Find where the given text appears and provide that cell's center as (x, y) coordinate. 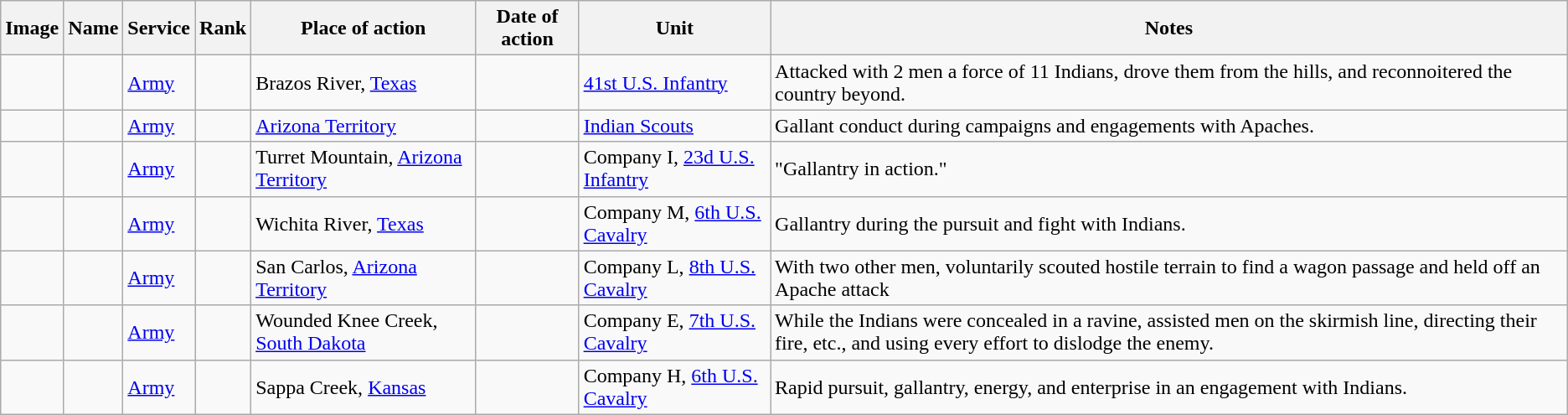
Unit (674, 29)
Image (32, 29)
Service (159, 29)
Place of action (364, 29)
Sappa Creek, Kansas (364, 387)
Company M, 6th U.S. Cavalry (674, 223)
"Gallantry in action." (1169, 169)
Turret Mountain, Arizona Territory (364, 169)
Date of action (528, 29)
Gallant conduct during campaigns and engagements with Apaches. (1169, 126)
Company E, 7th U.S. Cavalry (674, 332)
With two other men, voluntarily scouted hostile terrain to find a wagon passage and held off an Apache attack (1169, 278)
Rank (223, 29)
Indian Scouts (674, 126)
41st U.S. Infantry (674, 82)
Wounded Knee Creek, South Dakota (364, 332)
Attacked with 2 men a force of 11 Indians, drove them from the hills, and reconnoitered the country beyond. (1169, 82)
Notes (1169, 29)
Brazos River, Texas (364, 82)
Wichita River, Texas (364, 223)
Company H, 6th U.S. Cavalry (674, 387)
Company L, 8th U.S. Cavalry (674, 278)
Company I, 23d U.S. Infantry (674, 169)
Gallantry during the pursuit and fight with Indians. (1169, 223)
Arizona Territory (364, 126)
San Carlos, Arizona Territory (364, 278)
Rapid pursuit, gallantry, energy, and enterprise in an engagement with Indians. (1169, 387)
Name (94, 29)
